Detect which cell encompasses the target text, then output its (X, Y) center coordinate. 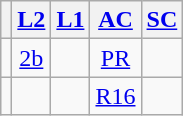
L1 (70, 20)
SC (162, 20)
L2 (32, 20)
PR (116, 58)
R16 (116, 96)
2b (32, 58)
AC (116, 20)
